Extract the [X, Y] coordinate from the center of the cell holding the provided text.  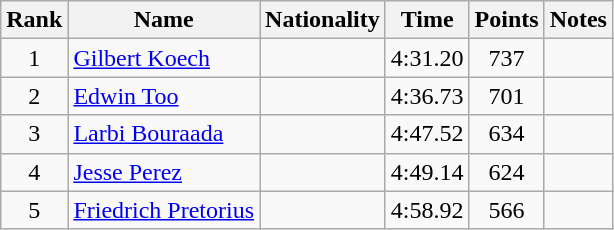
Name [164, 20]
701 [506, 96]
Gilbert Koech [164, 58]
4:49.14 [427, 172]
4:36.73 [427, 96]
Notes [578, 20]
4:31.20 [427, 58]
Nationality [323, 20]
4 [34, 172]
737 [506, 58]
3 [34, 134]
Friedrich Pretorius [164, 210]
634 [506, 134]
2 [34, 96]
Rank [34, 20]
1 [34, 58]
Larbi Bouraada [164, 134]
4:47.52 [427, 134]
624 [506, 172]
Time [427, 20]
Points [506, 20]
Edwin Too [164, 96]
566 [506, 210]
5 [34, 210]
4:58.92 [427, 210]
Jesse Perez [164, 172]
